Find where the given text appears and provide that cell's center as [X, Y] coordinate. 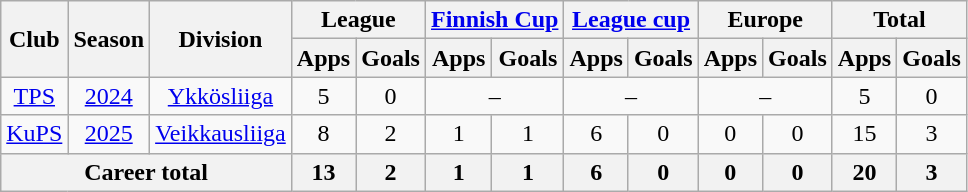
KuPS [34, 134]
20 [864, 172]
League cup [631, 20]
15 [864, 134]
League [358, 20]
TPS [34, 96]
Division [221, 39]
Finnish Cup [494, 20]
Season [109, 39]
8 [323, 134]
Veikkausliiga [221, 134]
Total [899, 20]
Career total [146, 172]
Ykkösliiga [221, 96]
2025 [109, 134]
2024 [109, 96]
Club [34, 39]
13 [323, 172]
Europe [765, 20]
